Search for the cell housing the specified text and yield its [x, y] center coordinate. 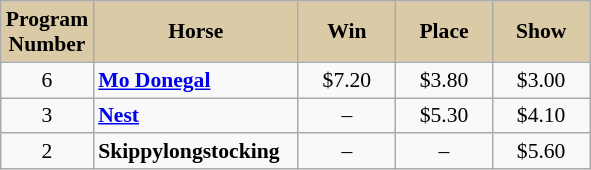
2 [47, 152]
Mo Donegal [196, 80]
$3.00 [542, 80]
$3.80 [444, 80]
Place [444, 32]
$4.10 [542, 116]
ProgramNumber [47, 32]
Horse [196, 32]
$5.30 [444, 116]
Win [346, 32]
$5.60 [542, 152]
Nest [196, 116]
Skippylongstocking [196, 152]
Show [542, 32]
$7.20 [346, 80]
6 [47, 80]
3 [47, 116]
